Identify which cell holds the provided text, then report its (x, y) central coordinate. 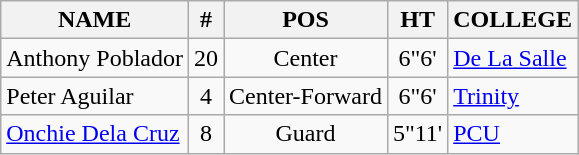
4 (206, 96)
Onchie Dela Cruz (95, 134)
NAME (95, 20)
8 (206, 134)
# (206, 20)
COLLEGE (513, 20)
20 (206, 58)
Center (306, 58)
Center-Forward (306, 96)
5"11' (417, 134)
PCU (513, 134)
Guard (306, 134)
HT (417, 20)
POS (306, 20)
Peter Aguilar (95, 96)
Trinity (513, 96)
Anthony Poblador (95, 58)
De La Salle (513, 58)
